Provide the [x, y] coordinate of the cell's center where the given text is located.  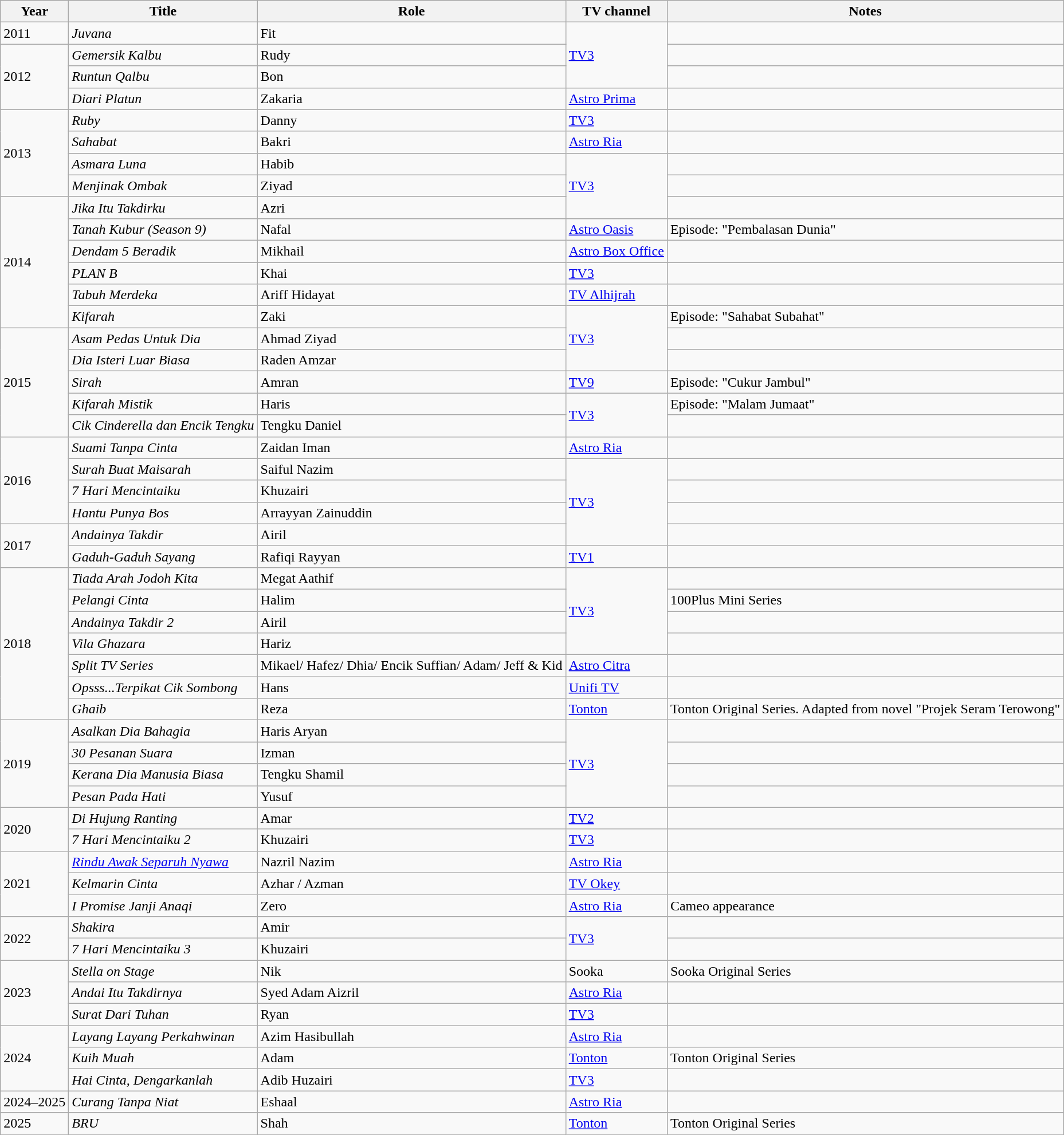
Mikhail [411, 251]
Bon [411, 77]
Layang Layang Perkahwinan [163, 1036]
Bakri [411, 142]
Kifarah Mistik [163, 404]
Astro Oasis [617, 229]
2013 [34, 153]
Zero [411, 905]
Habib [411, 164]
Hai Cinta, Dengarkanlah [163, 1080]
Nafal [411, 229]
Pesan Pada Hati [163, 796]
Suami Tanpa Cinta [163, 447]
Andainya Takdir [163, 535]
Mikael/ Hafez/ Dhia/ Encik Suffian/ Adam/ Jeff & Kid [411, 666]
Cik Cinderella dan Encik Tengku [163, 426]
TV2 [617, 818]
7 Hari Mencintaiku [163, 491]
2011 [34, 33]
Sirah [163, 382]
Amir [411, 927]
Khai [411, 273]
2024 [34, 1058]
I Promise Janji Anaqi [163, 905]
Asmara Luna [163, 164]
Jika Itu Takdirku [163, 207]
Cameo appearance [865, 905]
Kerana Dia Manusia Biasa [163, 775]
BRU [163, 1124]
TV Okey [617, 883]
Halim [411, 600]
Ziyad [411, 186]
Juvana [163, 33]
Curang Tanpa Niat [163, 1102]
2019 [34, 764]
Haris [411, 404]
Title [163, 11]
Dia Isteri Luar Biasa [163, 360]
Andai Itu Takdirnya [163, 993]
Stella on Stage [163, 971]
Astro Box Office [617, 251]
Ariff Hidayat [411, 295]
Gaduh-Gaduh Sayang [163, 556]
Sahabat [163, 142]
Zaidan Iman [411, 447]
Tengku Shamil [411, 775]
2018 [34, 643]
2025 [34, 1124]
Izman [411, 753]
Episode: "Sahabat Subahat" [865, 317]
Episode: "Pembalasan Dunia" [865, 229]
Tanah Kubur (Season 9) [163, 229]
Notes [865, 11]
Role [411, 11]
2014 [34, 262]
30 Pesanan Suara [163, 753]
TV1 [617, 556]
Zaki [411, 317]
Year [34, 11]
Asam Pedas Untuk Dia [163, 339]
2023 [34, 993]
Episode: "Cukur Jambul" [865, 382]
Sooka Original Series [865, 971]
Pelangi Cinta [163, 600]
2017 [34, 545]
Opsss...Terpikat Cik Sombong [163, 688]
Ghaib [163, 709]
Shah [411, 1124]
Sooka [617, 971]
Episode: "Malam Jumaat" [865, 404]
Tengku Daniel [411, 426]
2016 [34, 480]
Kifarah [163, 317]
Arrayyan Zainuddin [411, 513]
Amran [411, 382]
Runtun Qalbu [163, 77]
7 Hari Mencintaiku 2 [163, 840]
Kuih Muah [163, 1058]
Astro Prima [617, 99]
Hantu Punya Bos [163, 513]
Split TV Series [163, 666]
Yusuf [411, 796]
Surah Buat Maisarah [163, 469]
Raden Amzar [411, 360]
Gemersik Kalbu [163, 55]
Danny [411, 120]
Adib Huzairi [411, 1080]
Asalkan Dia Bahagia [163, 731]
Diari Platun [163, 99]
Amar [411, 818]
Azri [411, 207]
2020 [34, 829]
Adam [411, 1058]
2021 [34, 883]
Azhar / Azman [411, 883]
Unifi TV [617, 688]
7 Hari Mencintaiku 3 [163, 949]
2015 [34, 382]
Saiful Nazim [411, 469]
Shakira [163, 927]
Reza [411, 709]
Rudy [411, 55]
Zakaria [411, 99]
2024–2025 [34, 1102]
Ruby [163, 120]
Fit [411, 33]
PLAN B [163, 273]
Andainya Takdir 2 [163, 622]
TV9 [617, 382]
Surat Dari Tuhan [163, 1015]
Hans [411, 688]
Rindu Awak Separuh Nyawa [163, 862]
Tabuh Merdeka [163, 295]
Hariz [411, 644]
Menjinak Ombak [163, 186]
Nazril Nazim [411, 862]
Vila Ghazara [163, 644]
TV Alhijrah [617, 295]
Tonton Original Series. Adapted from novel "Projek Seram Terowong" [865, 709]
Azim Hasibullah [411, 1036]
Syed Adam Aizril [411, 993]
Ahmad Ziyad [411, 339]
Kelmarin Cinta [163, 883]
Nik [411, 971]
Haris Aryan [411, 731]
100Plus Mini Series [865, 600]
Dendam 5 Beradik [163, 251]
Astro Citra [617, 666]
Megat Aathif [411, 578]
TV channel [617, 11]
Ryan [411, 1015]
Eshaal [411, 1102]
2022 [34, 938]
Tiada Arah Jodoh Kita [163, 578]
2012 [34, 77]
Rafiqi Rayyan [411, 556]
Di Hujung Ranting [163, 818]
